Identify which cell holds the provided text, then report its (X, Y) central coordinate. 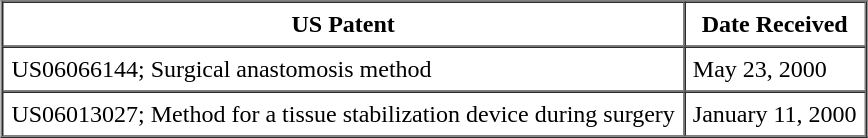
Date Received (775, 24)
May 23, 2000 (775, 68)
US06066144; Surgical anastomosis method (342, 68)
US06013027; Method for a tissue stabilization device during surgery (342, 114)
January 11, 2000 (775, 114)
US Patent (342, 24)
